Scan for the cell matching the given text and deliver its (x, y) coordinate at center. 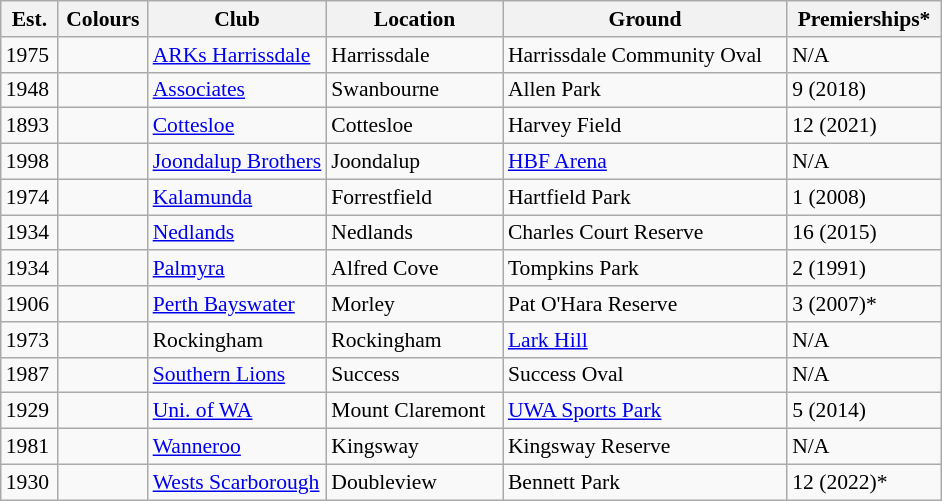
5 (2014) (864, 411)
Harvey Field (645, 126)
Joondalup Brothers (238, 162)
Kingsway Reserve (645, 447)
Doubleview (414, 482)
Pat O'Hara Reserve (645, 304)
12 (2022)* (864, 482)
Harrissdale Community Oval (645, 55)
Club (238, 19)
12 (2021) (864, 126)
3 (2007)* (864, 304)
UWA Sports Park (645, 411)
1929 (30, 411)
Southern Lions (238, 375)
Wests Scarborough (238, 482)
Tompkins Park (645, 269)
Lark Hill (645, 340)
16 (2015) (864, 233)
1 (2008) (864, 197)
Premierships* (864, 19)
Harrissdale (414, 55)
1948 (30, 90)
1998 (30, 162)
Palmyra (238, 269)
Success Oval (645, 375)
Joondalup (414, 162)
1906 (30, 304)
Uni. of WA (238, 411)
Hartfield Park (645, 197)
Forrestfield (414, 197)
Kalamunda (238, 197)
1974 (30, 197)
Perth Bayswater (238, 304)
Wanneroo (238, 447)
HBF Arena (645, 162)
2 (1991) (864, 269)
1930 (30, 482)
Colours (103, 19)
Success (414, 375)
Kingsway (414, 447)
Swanbourne (414, 90)
Location (414, 19)
Alfred Cove (414, 269)
1973 (30, 340)
1975 (30, 55)
1981 (30, 447)
Associates (238, 90)
Charles Court Reserve (645, 233)
Ground (645, 19)
Est. (30, 19)
1893 (30, 126)
ARKs Harrissdale (238, 55)
Mount Claremont (414, 411)
Bennett Park (645, 482)
9 (2018) (864, 90)
Morley (414, 304)
Allen Park (645, 90)
1987 (30, 375)
